Search for the cell housing the specified text and yield its [X, Y] center coordinate. 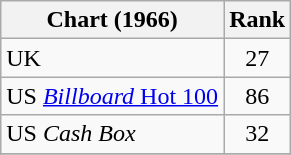
86 [258, 96]
US Cash Box [112, 134]
Chart (1966) [112, 20]
US Billboard Hot 100 [112, 96]
UK [112, 58]
Rank [258, 20]
32 [258, 134]
27 [258, 58]
